Search for the cell housing the specified text and yield its [x, y] center coordinate. 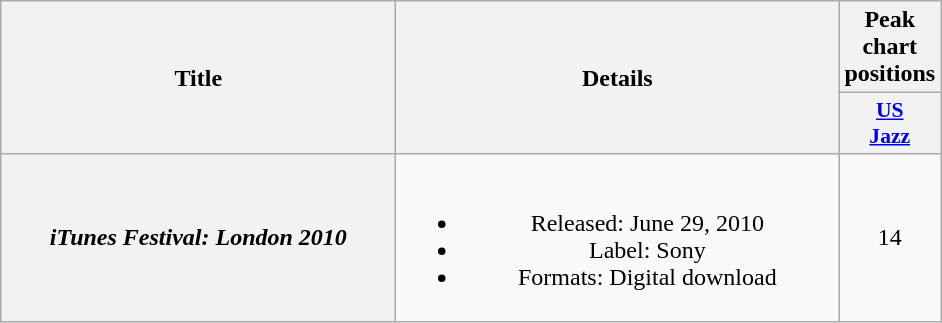
Details [618, 78]
14 [890, 238]
iTunes Festival: London 2010 [198, 238]
Title [198, 78]
Peak chart positions [890, 47]
Released: June 29, 2010Label: SonyFormats: Digital download [618, 238]
USJazz [890, 124]
